Determine the (x, y) coordinate at the center of the cell enclosing the given text.  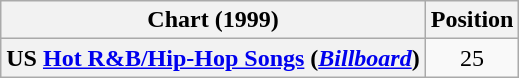
US Hot R&B/Hip-Hop Songs (Billboard) (213, 58)
Chart (1999) (213, 20)
25 (472, 58)
Position (472, 20)
